Locate the cell with the specified text and output its (X, Y) center coordinate. 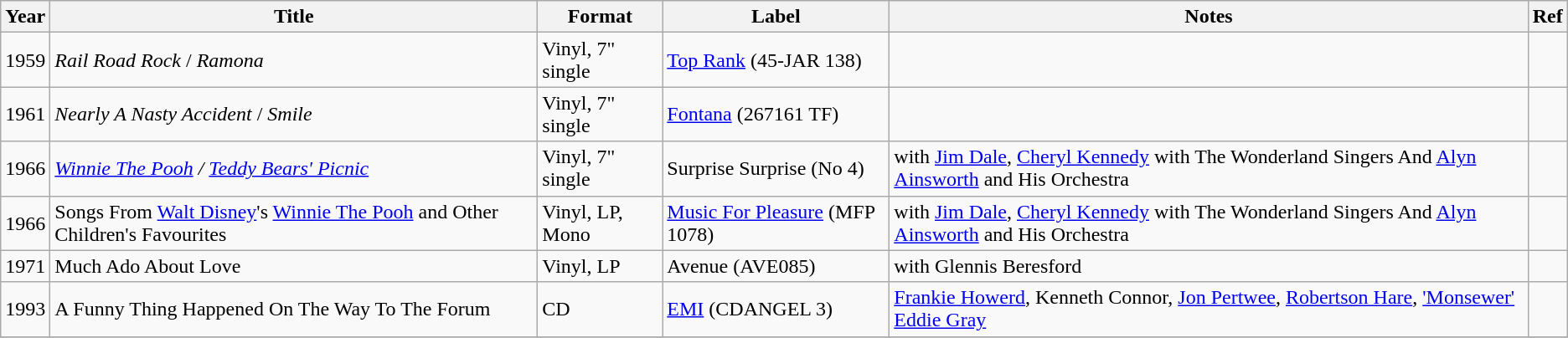
Nearly A Nasty Accident / Smile (294, 114)
Songs From Walt Disney's Winnie The Pooh and Other Children's Favourites (294, 223)
Ref (1548, 17)
with Glennis Beresford (1209, 266)
Winnie The Pooh / Teddy Bears' Picnic (294, 169)
Vinyl, LP, Mono (600, 223)
Top Rank (45-JAR 138) (776, 60)
EMI (CDANGEL 3) (776, 310)
Notes (1209, 17)
Format (600, 17)
1971 (25, 266)
Label (776, 17)
Title (294, 17)
Rail Road Rock / Ramona (294, 60)
Vinyl, LP (600, 266)
1961 (25, 114)
Much Ado About Love (294, 266)
Music For Pleasure (MFP 1078) (776, 223)
CD (600, 310)
A Funny Thing Happened On The Way To The Forum (294, 310)
1993 (25, 310)
1959 (25, 60)
Surprise Surprise (No 4) (776, 169)
Avenue (AVE085) (776, 266)
Fontana (267161 TF) (776, 114)
Year (25, 17)
Frankie Howerd, Kenneth Connor, Jon Pertwee, Robertson Hare, 'Monsewer' Eddie Gray (1209, 310)
